Capture the cell that displays the provided text and extract its [X, Y] central coordinate. 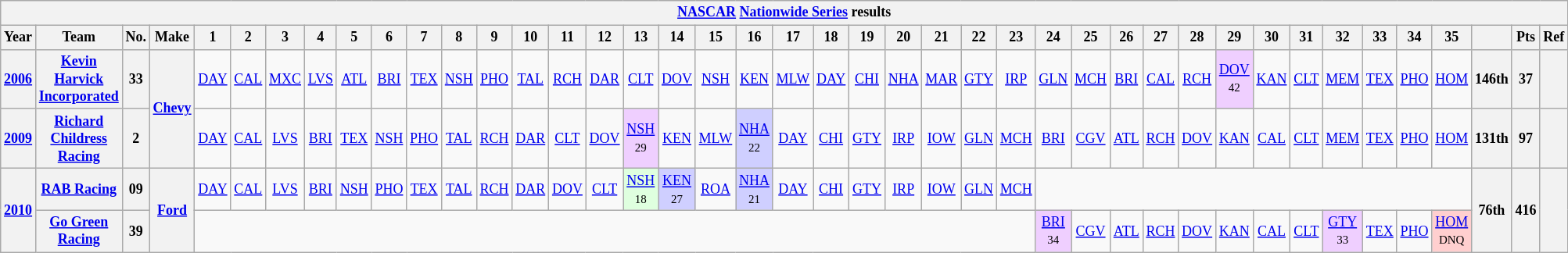
6 [389, 37]
30 [1272, 37]
22 [979, 37]
Year [19, 37]
11 [568, 37]
Kevin Harvick Incorporated [78, 79]
ROA [715, 189]
Go Green Racing [78, 231]
2009 [19, 138]
2010 [19, 209]
4 [321, 37]
DOV42 [1234, 79]
7 [424, 37]
24 [1053, 37]
Make [172, 37]
20 [903, 37]
18 [831, 37]
31 [1306, 37]
32 [1343, 37]
1 [213, 37]
26 [1126, 37]
HOMDNQ [1451, 231]
Ref [1554, 37]
No. [136, 37]
Team [78, 37]
NHA22 [755, 138]
Ford [172, 209]
34 [1414, 37]
416 [1526, 209]
Chevy [172, 109]
09 [136, 189]
146th [1492, 79]
NSH18 [641, 189]
BRI34 [1053, 231]
NHA21 [755, 189]
17 [793, 37]
12 [605, 37]
MXC [285, 79]
10 [530, 37]
5 [353, 37]
9 [494, 37]
Richard Childress Racing [78, 138]
37 [1526, 79]
GTY33 [1343, 231]
NHA [903, 79]
NASCAR Nationwide Series results [784, 12]
97 [1526, 138]
21 [942, 37]
NSH29 [641, 138]
28 [1197, 37]
MAR [942, 79]
39 [136, 231]
8 [458, 37]
Pts [1526, 37]
2006 [19, 79]
13 [641, 37]
RAB Racing [78, 189]
3 [285, 37]
14 [677, 37]
29 [1234, 37]
19 [867, 37]
25 [1091, 37]
16 [755, 37]
KEN27 [677, 189]
15 [715, 37]
23 [1016, 37]
76th [1492, 209]
27 [1161, 37]
35 [1451, 37]
131th [1492, 138]
